Pinpoint the cell where the given text exists, returning its (x, y) midpoint coordinate. 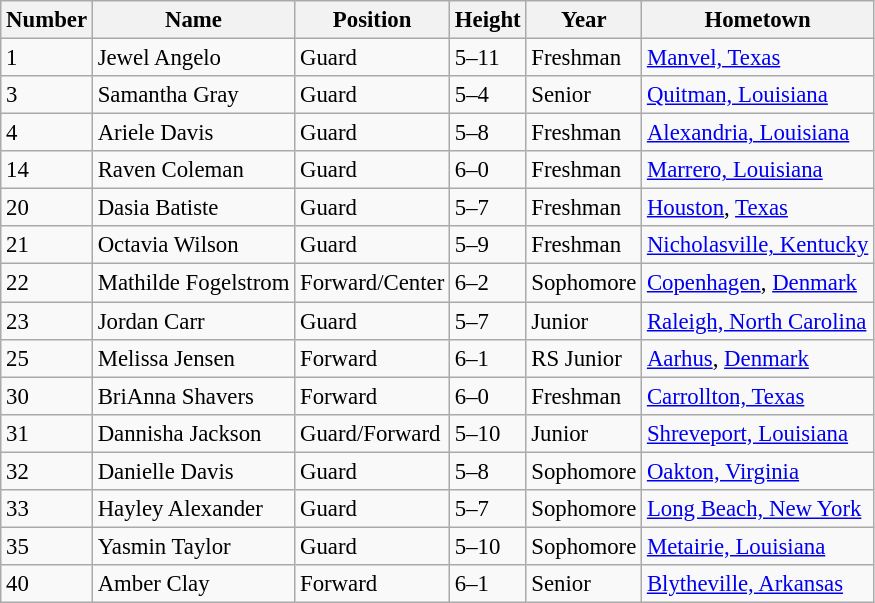
Long Beach, New York (758, 509)
Position (372, 20)
Samantha Gray (193, 95)
4 (47, 133)
31 (47, 433)
Aarhus, Denmark (758, 358)
Oakton, Virginia (758, 471)
30 (47, 396)
Marrero, Louisiana (758, 170)
Hayley Alexander (193, 509)
RS Junior (584, 358)
Number (47, 20)
20 (47, 208)
5–9 (488, 245)
Name (193, 20)
Dasia Batiste (193, 208)
Carrollton, Texas (758, 396)
Houston, Texas (758, 208)
Yasmin Taylor (193, 546)
Year (584, 20)
Mathilde Fogelstrom (193, 283)
Raleigh, North Carolina (758, 321)
Dannisha Jackson (193, 433)
Height (488, 20)
25 (47, 358)
1 (47, 58)
22 (47, 283)
Octavia Wilson (193, 245)
14 (47, 170)
Amber Clay (193, 584)
Guard/Forward (372, 433)
Jewel Angelo (193, 58)
BriAnna Shavers (193, 396)
Hometown (758, 20)
Raven Coleman (193, 170)
32 (47, 471)
Forward/Center (372, 283)
21 (47, 245)
6–2 (488, 283)
23 (47, 321)
Blytheville, Arkansas (758, 584)
5–4 (488, 95)
Copenhagen, Denmark (758, 283)
Alexandria, Louisiana (758, 133)
Quitman, Louisiana (758, 95)
40 (47, 584)
33 (47, 509)
Ariele Davis (193, 133)
5–11 (488, 58)
3 (47, 95)
Danielle Davis (193, 471)
Shreveport, Louisiana (758, 433)
Manvel, Texas (758, 58)
Metairie, Louisiana (758, 546)
Nicholasville, Kentucky (758, 245)
35 (47, 546)
Melissa Jensen (193, 358)
Jordan Carr (193, 321)
